From the cell containing the given text, extract its center point as [X, Y] coordinate. 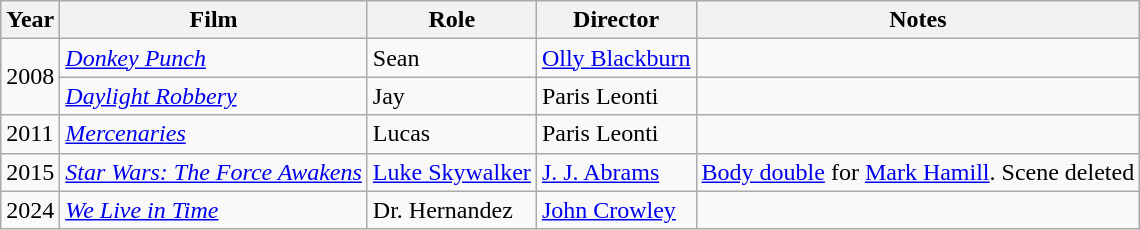
Film [214, 20]
2015 [30, 172]
Donkey Punch [214, 58]
Daylight Robbery [214, 96]
Mercenaries [214, 134]
2024 [30, 210]
J. J. Abrams [616, 172]
Luke Skywalker [452, 172]
We Live in Time [214, 210]
Jay [452, 96]
Star Wars: The Force Awakens [214, 172]
Lucas [452, 134]
2011 [30, 134]
2008 [30, 77]
Olly Blackburn [616, 58]
Dr. Hernandez [452, 210]
Year [30, 20]
John Crowley [616, 210]
Notes [918, 20]
Sean [452, 58]
Director [616, 20]
Body double for Mark Hamill. Scene deleted [918, 172]
Role [452, 20]
